From the cell containing the given text, extract its center point as (x, y) coordinate. 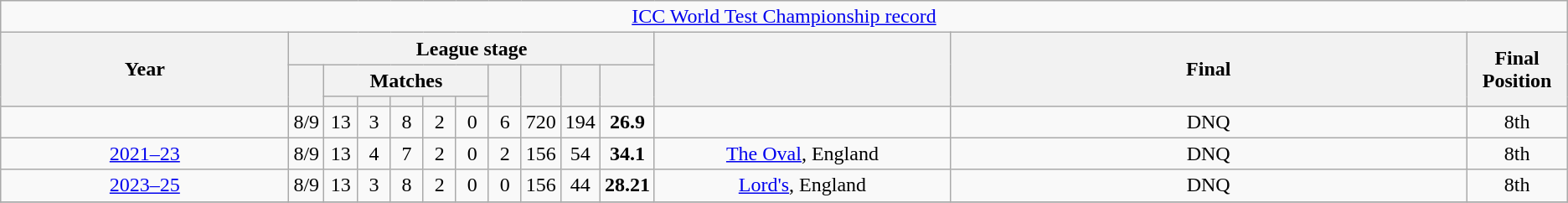
194 (580, 122)
28.21 (627, 185)
Lord's, England (802, 185)
720 (541, 122)
44 (580, 185)
ICC World Test Championship record (784, 17)
League stage (472, 49)
26.9 (627, 122)
54 (580, 154)
4 (374, 154)
2023–25 (145, 185)
The Oval, England (802, 154)
Final Position (1517, 69)
34.1 (627, 154)
Final (1208, 69)
Matches (407, 81)
7 (407, 154)
Year (145, 69)
2021–23 (145, 154)
6 (504, 122)
